Scan for the cell matching the given text and deliver its [X, Y] coordinate at center. 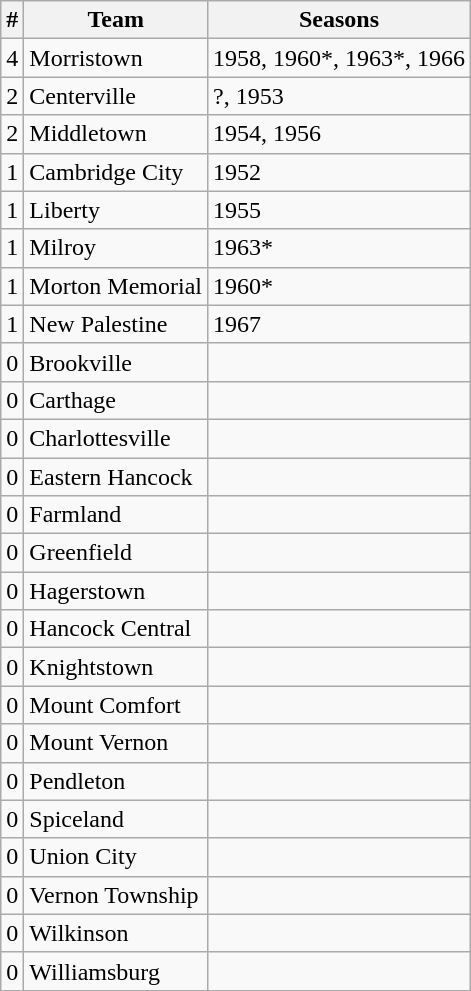
Morton Memorial [116, 286]
1955 [340, 210]
Wilkinson [116, 933]
Seasons [340, 20]
Brookville [116, 362]
Carthage [116, 400]
Mount Comfort [116, 705]
Knightstown [116, 667]
Cambridge City [116, 172]
Farmland [116, 515]
Centerville [116, 96]
Milroy [116, 248]
Union City [116, 857]
1952 [340, 172]
?, 1953 [340, 96]
Team [116, 20]
1960* [340, 286]
4 [12, 58]
Morristown [116, 58]
1958, 1960*, 1963*, 1966 [340, 58]
1954, 1956 [340, 134]
Williamsburg [116, 971]
Middletown [116, 134]
1963* [340, 248]
Charlottesville [116, 438]
Spiceland [116, 819]
Eastern Hancock [116, 477]
Hagerstown [116, 591]
Hancock Central [116, 629]
1967 [340, 324]
Pendleton [116, 781]
New Palestine [116, 324]
# [12, 20]
Liberty [116, 210]
Vernon Township [116, 895]
Greenfield [116, 553]
Mount Vernon [116, 743]
